Return [x, y] of the center of cell containing provided text 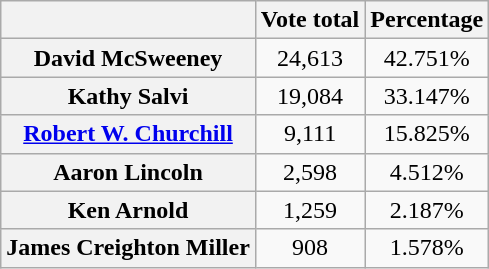
Vote total [310, 20]
2,598 [310, 172]
James Creighton Miller [128, 248]
908 [310, 248]
15.825% [427, 134]
19,084 [310, 96]
David McSweeney [128, 58]
1,259 [310, 210]
2.187% [427, 210]
Percentage [427, 20]
Aaron Lincoln [128, 172]
24,613 [310, 58]
33.147% [427, 96]
Kathy Salvi [128, 96]
Ken Arnold [128, 210]
9,111 [310, 134]
Robert W. Churchill [128, 134]
1.578% [427, 248]
42.751% [427, 58]
4.512% [427, 172]
